Provide the [X, Y] coordinate of the cell's center where the given text is located.  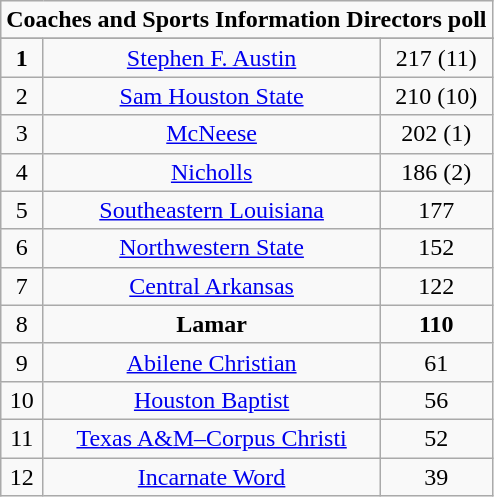
217 (11) [436, 58]
Nicholls [212, 172]
4 [22, 172]
Coaches and Sports Information Directors poll [246, 20]
11 [22, 438]
Lamar [212, 324]
7 [22, 286]
61 [436, 362]
186 (2) [436, 172]
Central Arkansas [212, 286]
Southeastern Louisiana [212, 210]
152 [436, 248]
110 [436, 324]
Houston Baptist [212, 400]
3 [22, 134]
6 [22, 248]
Northwestern State [212, 248]
8 [22, 324]
177 [436, 210]
39 [436, 477]
Stephen F. Austin [212, 58]
Incarnate Word [212, 477]
122 [436, 286]
1 [22, 58]
McNeese [212, 134]
2 [22, 96]
202 (1) [436, 134]
56 [436, 400]
52 [436, 438]
Texas A&M–Corpus Christi [212, 438]
5 [22, 210]
9 [22, 362]
12 [22, 477]
10 [22, 400]
Abilene Christian [212, 362]
Sam Houston State [212, 96]
210 (10) [436, 96]
